Provide the [X, Y] coordinate of the cell's center where the given text is located.  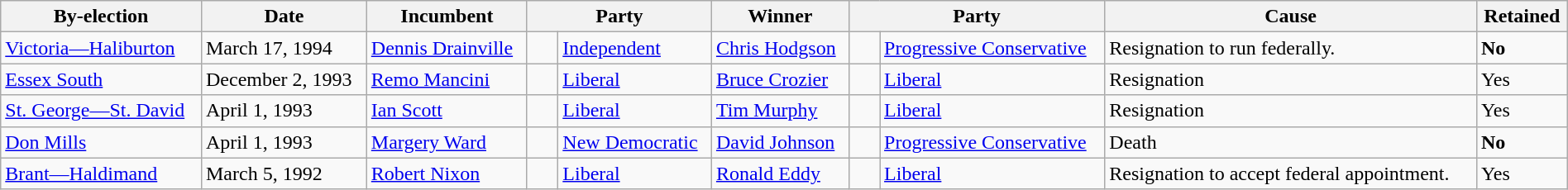
Essex South [101, 79]
Death [1291, 142]
March 5, 1992 [284, 173]
Resignation to accept federal appointment. [1291, 173]
Brant—Haldimand [101, 173]
Ronald Eddy [780, 173]
Robert Nixon [447, 173]
Victoria—Haliburton [101, 48]
Date [284, 17]
Resignation to run federally. [1291, 48]
Cause [1291, 17]
Ian Scott [447, 111]
December 2, 1993 [284, 79]
Retained [1522, 17]
Incumbent [447, 17]
Remo Mancini [447, 79]
March 17, 1994 [284, 48]
David Johnson [780, 142]
Chris Hodgson [780, 48]
Dennis Drainville [447, 48]
Independent [635, 48]
Winner [780, 17]
Bruce Crozier [780, 79]
Don Mills [101, 142]
Tim Murphy [780, 111]
New Democratic [635, 142]
By-election [101, 17]
St. George—St. David [101, 111]
Margery Ward [447, 142]
